For the text-containing cell, return its midpoint in (x, y) coordinate format. 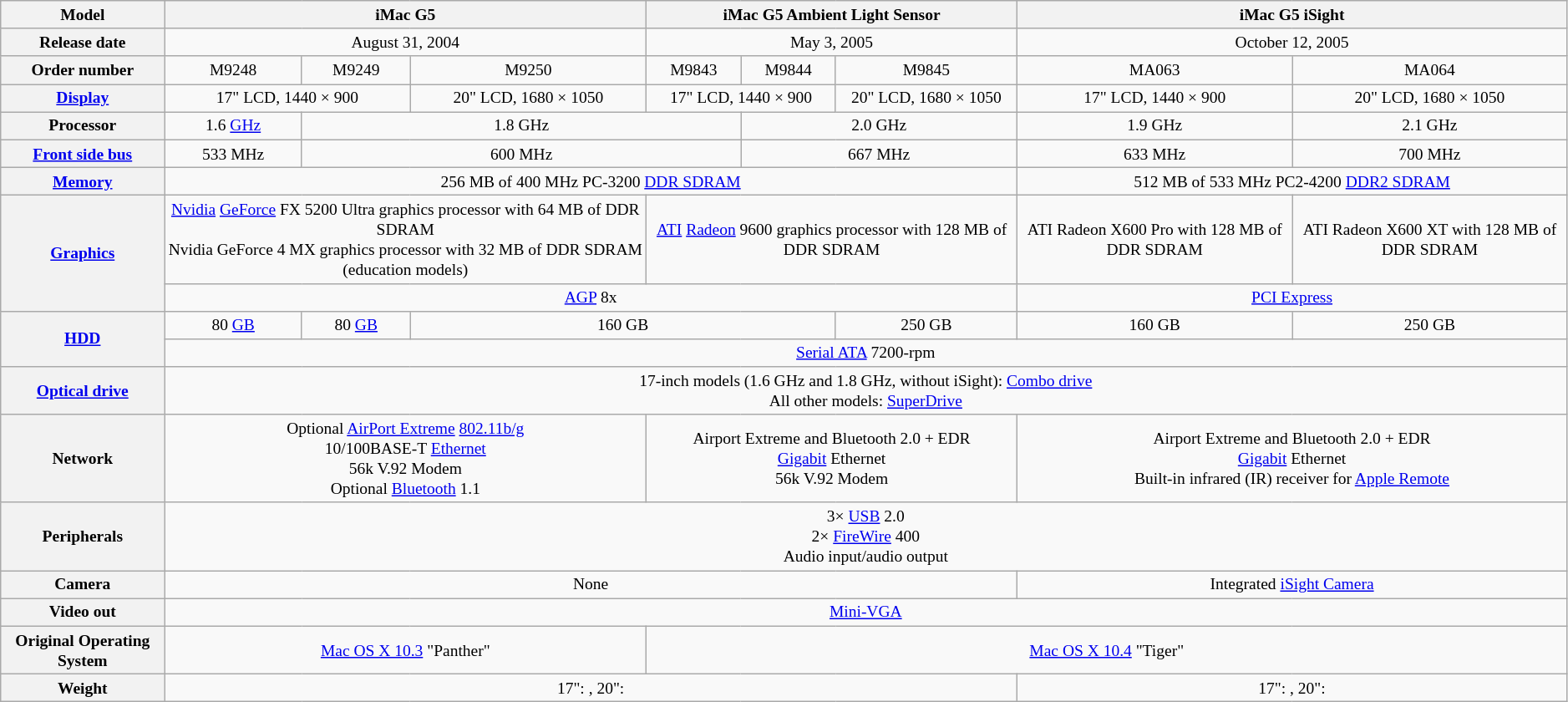
Mac OS X 10.3 "Panther" (406, 650)
Optical drive (83, 391)
Original Operating System (83, 650)
None (591, 585)
iMac G5 Ambient Light Sensor (832, 15)
Mini-VGA (865, 612)
Video out (83, 612)
Graphics (83, 254)
MA064 (1430, 70)
M9250 (528, 70)
1.6 GHz (234, 125)
Peripherals (83, 537)
256 MB of 400 MHz PC-3200 DDR SDRAM (591, 181)
Weight (83, 689)
2.1 GHz (1430, 125)
667 MHz (879, 154)
M9248 (234, 70)
October 12, 2005 (1291, 42)
2.0 GHz (879, 125)
Airport Extreme and Bluetooth 2.0 + EDRGigabit Ethernet56k V.92 Modem (832, 458)
Display (83, 99)
633 MHz (1154, 154)
May 3, 2005 (832, 42)
August 31, 2004 (406, 42)
iMac G5 iSight (1291, 15)
MA063 (1154, 70)
iMac G5 (406, 15)
700 MHz (1430, 154)
Mac OS X 10.4 "Tiger" (1107, 650)
Front side bus (83, 154)
1.9 GHz (1154, 125)
600 MHz (521, 154)
Integrated iSight Camera (1291, 585)
HDD (83, 339)
Order number (83, 70)
Release date (83, 42)
533 MHz (234, 154)
ATI Radeon X600 XT with 128 MB of DDR SDRAM (1430, 239)
Memory (83, 181)
Network (83, 458)
512 MB of 533 MHz PC2-4200 DDR2 SDRAM (1291, 181)
M9843 (693, 70)
1.8 GHz (521, 125)
Serial ATA 7200-rpm (865, 353)
Processor (83, 125)
ATI Radeon X600 Pro with 128 MB of DDR SDRAM (1154, 239)
ATI Radeon 9600 graphics processor with 128 MB of DDR SDRAM (832, 239)
Airport Extreme and Bluetooth 2.0 + EDRGigabit EthernetBuilt-in infrared (IR) receiver for Apple Remote (1291, 458)
Optional AirPort Extreme 802.11b/g10/100BASE-T Ethernet56k V.92 ModemOptional Bluetooth 1.1 (406, 458)
PCI Express (1291, 298)
M9844 (789, 70)
M9249 (356, 70)
Model (83, 15)
AGP 8x (591, 298)
17-inch models (1.6 GHz and 1.8 GHz, without iSight): Combo driveAll other models: SuperDrive (865, 391)
Camera (83, 585)
M9845 (926, 70)
3× USB 2.02× FireWire 400Audio input/audio output (865, 537)
